Detect which cell encompasses the target text, then output its [x, y] center coordinate. 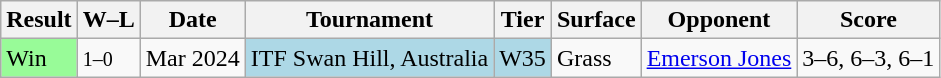
Surface [596, 20]
Mar 2024 [192, 58]
1–0 [108, 58]
3–6, 6–3, 6–1 [868, 58]
Win [39, 58]
W–L [108, 20]
Grass [596, 58]
ITF Swan Hill, Australia [369, 58]
Opponent [719, 20]
Emerson Jones [719, 58]
Tier [523, 20]
Date [192, 20]
Tournament [369, 20]
Result [39, 20]
W35 [523, 58]
Score [868, 20]
